Capture the cell that displays the provided text and extract its [x, y] central coordinate. 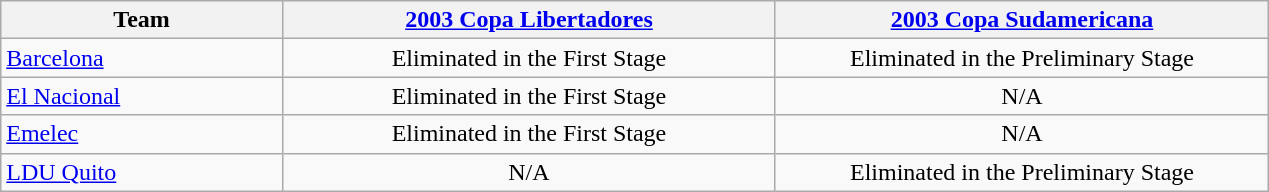
Team [142, 20]
2003 Copa Libertadores [528, 20]
2003 Copa Sudamericana [1022, 20]
Barcelona [142, 58]
El Nacional [142, 96]
Emelec [142, 134]
LDU Quito [142, 172]
